Detect which cell encompasses the target text, then output its [x, y] center coordinate. 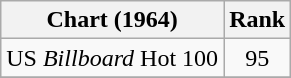
95 [258, 58]
Chart (1964) [112, 20]
US Billboard Hot 100 [112, 58]
Rank [258, 20]
